From the cell containing the given text, extract its center point as [x, y] coordinate. 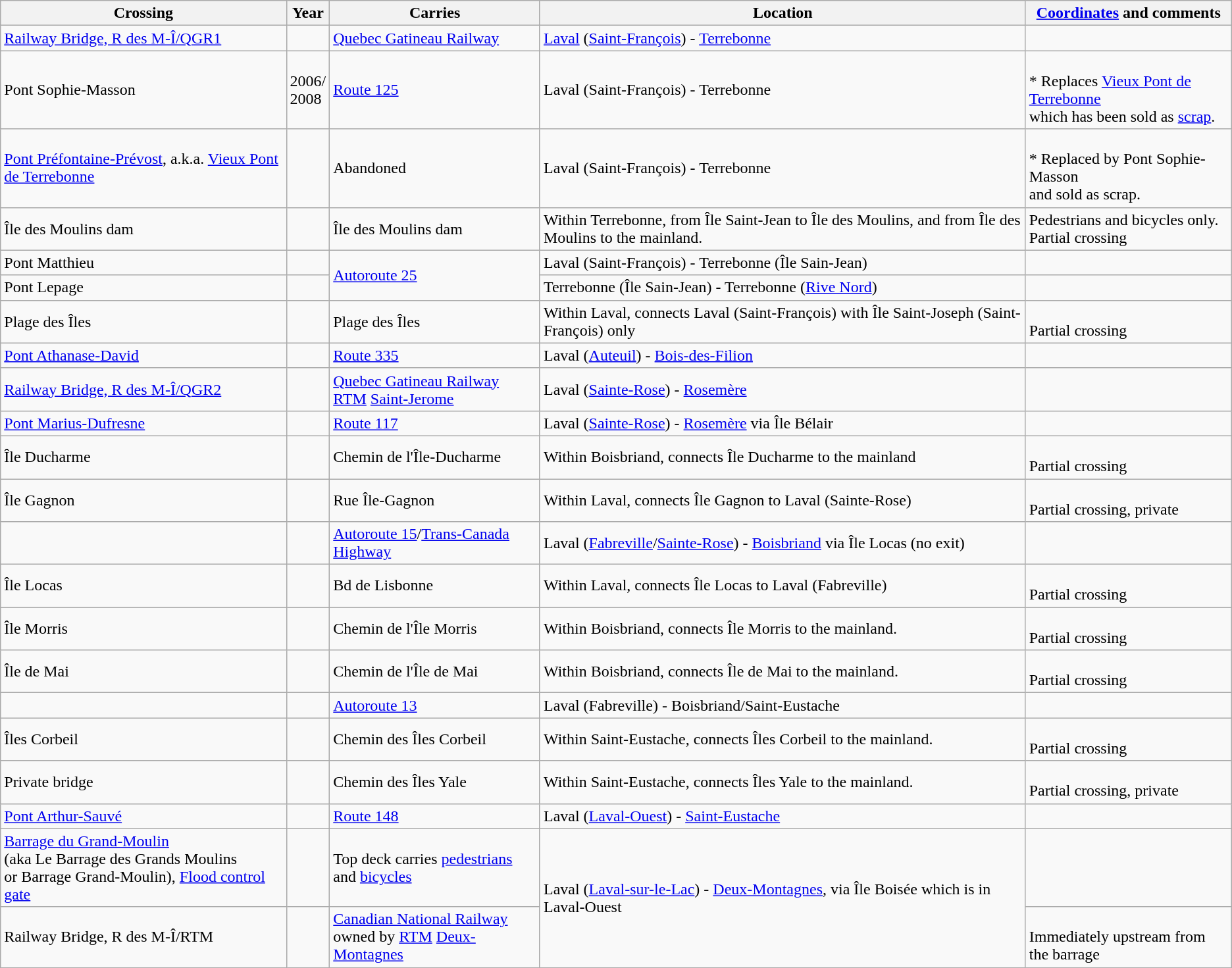
Chemin des Îles Corbeil [435, 740]
Railway Bridge, R des M-Î/QGR2 [143, 390]
Route 335 [435, 355]
Within Saint-Eustache, connects Îles Corbeil to the mainland. [783, 740]
Location [783, 13]
Within Laval, connects Île Locas to Laval (Fabreville) [783, 586]
Autoroute 25 [435, 275]
Immediately upstream from the barrage [1128, 937]
Chemin de l'Île-Ducharme [435, 457]
Laval (Sainte-Rose) - Rosemère via Île Bélair [783, 423]
Laval (Laval-Ouest) - Saint-Eustache [783, 816]
Within Saint-Eustache, connects Îles Yale to the mainland. [783, 782]
Abandoned [435, 168]
Île de Mai [143, 671]
Chemin de l'Île Morris [435, 629]
Chemin des Îles Yale [435, 782]
Bd de Lisbonne [435, 586]
Pont Lepage [143, 288]
Crossing [143, 13]
Laval (Auteuil) - Bois-des-Filion [783, 355]
Carries [435, 13]
Laval (Fabreville/Sainte-Rose) - Boisbriand via Île Locas (no exit) [783, 544]
Île Gagnon [143, 500]
Pont Sophie-Masson [143, 89]
Pont Matthieu [143, 263]
Autoroute 13 [435, 705]
Île Locas [143, 586]
Railway Bridge, R des M-Î/QGR1 [143, 38]
Route 117 [435, 423]
Pedestrians and bicycles only.Partial crossing [1128, 229]
Autoroute 15/Trans-Canada Highway [435, 544]
Quebec Gatineau RailwayRTM Saint-Jerome [435, 390]
Railway Bridge, R des M-Î/RTM [143, 937]
Barrage du Grand-Moulin(aka Le Barrage des Grands Moulins or Barrage Grand-Moulin), Flood control gate [143, 867]
Pont Arthur-Sauvé [143, 816]
Île Morris [143, 629]
* Replaces Vieux Pont de Terrebonne which has been sold as scrap. [1128, 89]
Within Laval, connects Laval (Saint-François) with Île Saint-Joseph (Saint-François) only [783, 321]
Within Laval, connects Île Gagnon to Laval (Sainte-Rose) [783, 500]
Laval (Sainte-Rose) - Rosemère [783, 390]
Route 125 [435, 89]
Laval (Fabreville) - Boisbriand/Saint-Eustache [783, 705]
Within Boisbriand, connects Île Morris to the mainland. [783, 629]
* Replaced by Pont Sophie-Masson and sold as scrap. [1128, 168]
Rue Île-Gagnon [435, 500]
Quebec Gatineau Railway [435, 38]
Île Ducharme [143, 457]
Pont Préfontaine-Prévost, a.k.a. Vieux Pont de Terrebonne [143, 168]
Private bridge [143, 782]
Chemin de l'Île de Mai [435, 671]
Top deck carries pedestrians and bicycles [435, 867]
Canadian National Railwayowned by RTM Deux-Montagnes [435, 937]
2006/2008 [308, 89]
Laval (Laval-sur-le-Lac) - Deux-Montagnes, via Île Boisée which is in Laval-Ouest [783, 898]
Coordinates and comments [1128, 13]
Terrebonne (Île Sain-Jean) - Terrebonne (Rive Nord) [783, 288]
Within Boisbriand, connects Île Ducharme to the mainland [783, 457]
Route 148 [435, 816]
Year [308, 13]
Pont Marius-Dufresne [143, 423]
Within Boisbriand, connects Île de Mai to the mainland. [783, 671]
Laval (Saint-François) - Terrebonne (Île Sain-Jean) [783, 263]
Within Terrebonne, from Île Saint-Jean to Île des Moulins, and from Île des Moulins to the mainland. [783, 229]
Îles Corbeil [143, 740]
Pont Athanase-David [143, 355]
